Search for the cell housing the specified text and yield its (X, Y) center coordinate. 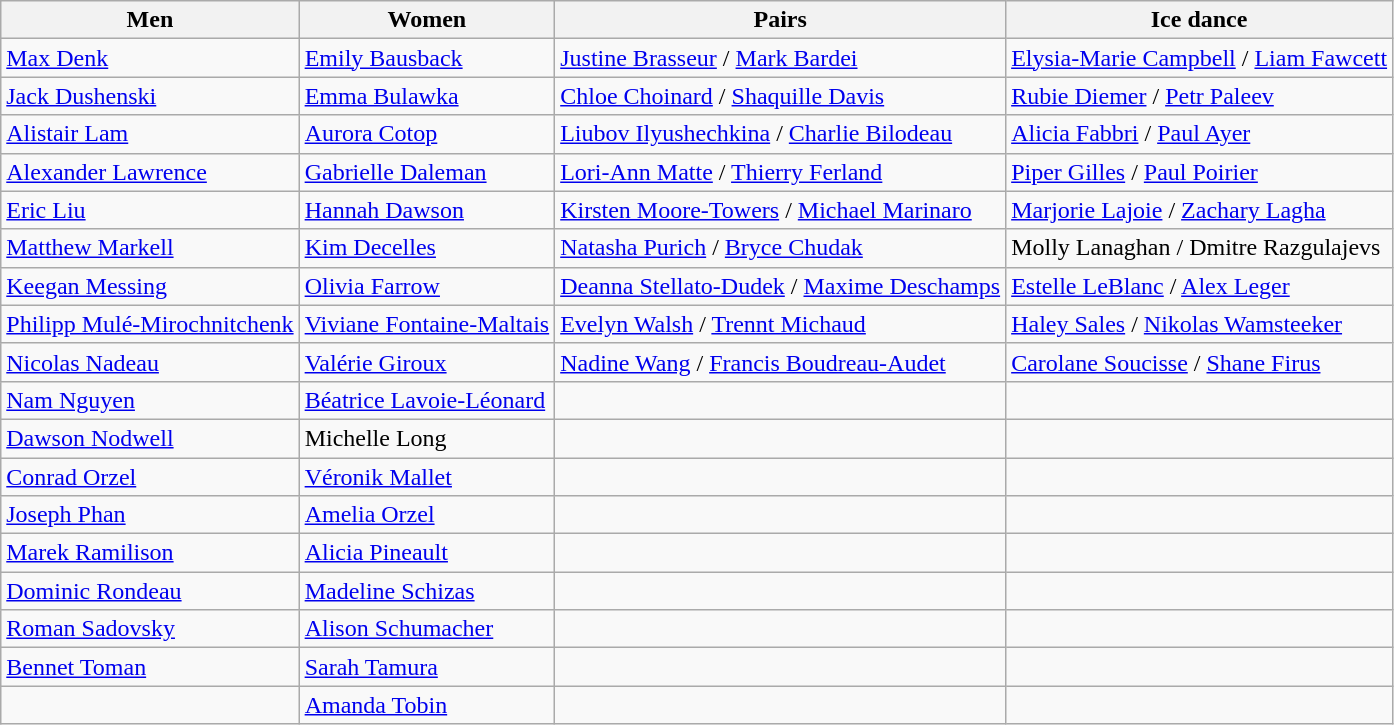
Rubie Diemer / Petr Paleev (1200, 96)
Alexander Lawrence (150, 172)
Valérie Giroux (427, 362)
Lori-Ann Matte / Thierry Ferland (780, 172)
Eric Liu (150, 210)
Chloe Choinard / Shaquille Davis (780, 96)
Men (150, 20)
Gabrielle Daleman (427, 172)
Véronik Mallet (427, 477)
Nicolas Nadeau (150, 362)
Olivia Farrow (427, 286)
Alistair Lam (150, 134)
Béatrice Lavoie-Léonard (427, 400)
Aurora Cotop (427, 134)
Women (427, 20)
Roman Sadovsky (150, 629)
Philipp Mulé-Mirochnitchenk (150, 324)
Estelle LeBlanc / Alex Leger (1200, 286)
Alicia Fabbri / Paul Ayer (1200, 134)
Emily Bausback (427, 58)
Madeline Schizas (427, 591)
Joseph Phan (150, 515)
Hannah Dawson (427, 210)
Michelle Long (427, 438)
Sarah Tamura (427, 667)
Carolane Soucisse / Shane Firus (1200, 362)
Pairs (780, 20)
Piper Gilles / Paul Poirier (1200, 172)
Amanda Tobin (427, 705)
Dominic Rondeau (150, 591)
Amelia Orzel (427, 515)
Max Denk (150, 58)
Matthew Markell (150, 248)
Keegan Messing (150, 286)
Elysia-Marie Campbell / Liam Fawcett (1200, 58)
Nam Nguyen (150, 400)
Jack Dushenski (150, 96)
Molly Lanaghan / Dmitre Razgulajevs (1200, 248)
Evelyn Walsh / Trennt Michaud (780, 324)
Dawson Nodwell (150, 438)
Marek Ramilison (150, 553)
Alison Schumacher (427, 629)
Kirsten Moore-Towers / Michael Marinaro (780, 210)
Kim Decelles (427, 248)
Emma Bulawka (427, 96)
Haley Sales / Nikolas Wamsteeker (1200, 324)
Viviane Fontaine-Maltais (427, 324)
Natasha Purich / Bryce Chudak (780, 248)
Conrad Orzel (150, 477)
Deanna Stellato-Dudek / Maxime Deschamps (780, 286)
Bennet Toman (150, 667)
Liubov Ilyushechkina / Charlie Bilodeau (780, 134)
Alicia Pineault (427, 553)
Ice dance (1200, 20)
Justine Brasseur / Mark Bardei (780, 58)
Marjorie Lajoie / Zachary Lagha (1200, 210)
Nadine Wang / Francis Boudreau-Audet (780, 362)
